Output the (x, y) coordinate of the center of the cell containing the given text.  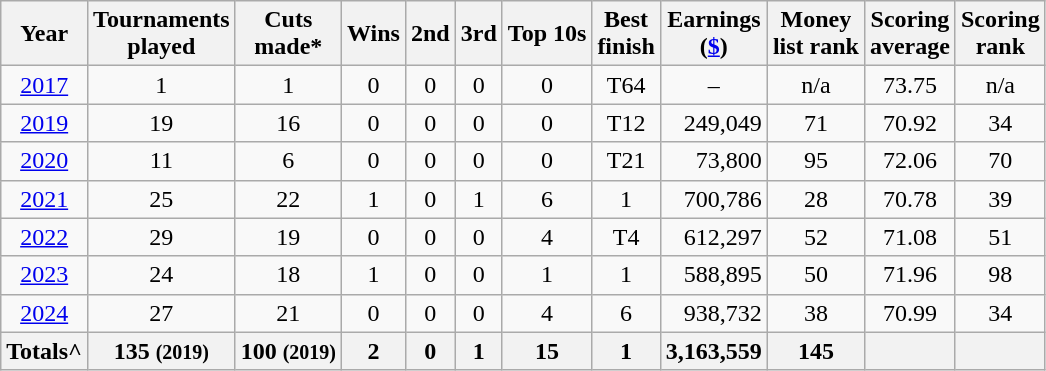
Scoring average (910, 34)
2 (373, 351)
T4 (626, 237)
3,163,559 (714, 351)
22 (288, 199)
145 (816, 351)
T12 (626, 123)
T64 (626, 85)
T21 (626, 161)
15 (547, 351)
Money list rank (816, 34)
Cuts made* (288, 34)
70.99 (910, 313)
3rd (478, 34)
38 (816, 313)
28 (816, 199)
18 (288, 275)
135 (2019) (162, 351)
– (714, 85)
71.08 (910, 237)
2022 (44, 237)
16 (288, 123)
50 (816, 275)
70.92 (910, 123)
700,786 (714, 199)
2019 (44, 123)
73.75 (910, 85)
2024 (44, 313)
25 (162, 199)
29 (162, 237)
27 (162, 313)
612,297 (714, 237)
2017 (44, 85)
249,049 (714, 123)
70 (1000, 161)
71 (816, 123)
Tournaments played (162, 34)
938,732 (714, 313)
51 (1000, 237)
52 (816, 237)
Wins (373, 34)
11 (162, 161)
Best finish (626, 34)
Earnings($) (714, 34)
Totals^ (44, 351)
2nd (430, 34)
2021 (44, 199)
588,895 (714, 275)
71.96 (910, 275)
73,800 (714, 161)
39 (1000, 199)
Year (44, 34)
98 (1000, 275)
100 (2019) (288, 351)
2020 (44, 161)
21 (288, 313)
Top 10s (547, 34)
70.78 (910, 199)
Scoringrank (1000, 34)
72.06 (910, 161)
24 (162, 275)
2023 (44, 275)
95 (816, 161)
